Extract the [X, Y] coordinate from the center of the cell holding the provided text.  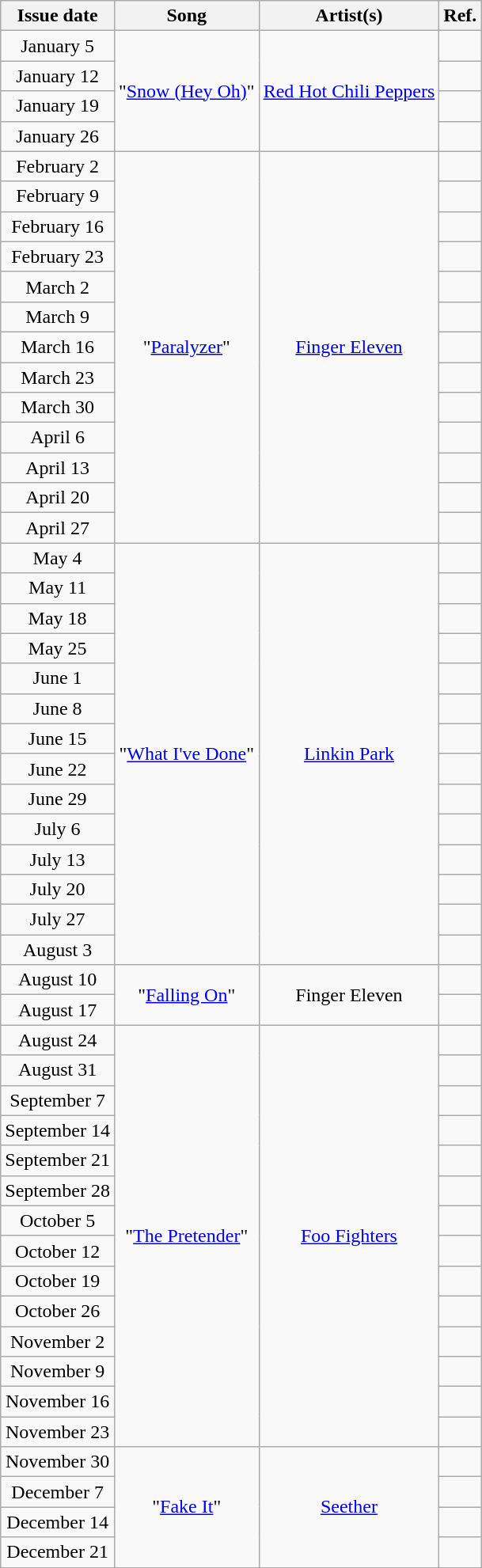
September 14 [58, 1130]
February 2 [58, 166]
April 20 [58, 498]
August 3 [58, 950]
October 26 [58, 1311]
November 30 [58, 1462]
July 20 [58, 890]
January 26 [58, 136]
June 1 [58, 678]
April 27 [58, 528]
February 16 [58, 226]
December 14 [58, 1522]
Artist(s) [349, 16]
May 4 [58, 558]
October 19 [58, 1281]
January 19 [58, 106]
November 2 [58, 1342]
August 10 [58, 980]
March 16 [58, 347]
"Falling On" [187, 995]
March 2 [58, 287]
October 5 [58, 1221]
Foo Fighters [349, 1236]
March 30 [58, 408]
September 28 [58, 1190]
May 11 [58, 588]
"Snow (Hey Oh)" [187, 91]
December 21 [58, 1552]
Issue date [58, 16]
Linkin Park [349, 754]
November 9 [58, 1372]
"Paralyzer" [187, 347]
Seether [349, 1507]
January 12 [58, 76]
June 15 [58, 738]
May 18 [58, 618]
July 27 [58, 920]
Red Hot Chili Peppers [349, 91]
September 21 [58, 1160]
September 7 [58, 1100]
February 9 [58, 196]
Song [187, 16]
July 13 [58, 859]
December 7 [58, 1492]
"The Pretender" [187, 1236]
November 16 [58, 1402]
January 5 [58, 46]
May 25 [58, 648]
March 9 [58, 317]
June 29 [58, 799]
November 23 [58, 1432]
June 22 [58, 769]
Ref. [461, 16]
August 17 [58, 1010]
August 31 [58, 1070]
July 6 [58, 829]
February 23 [58, 256]
June 8 [58, 708]
October 12 [58, 1251]
"What I've Done" [187, 754]
"Fake It" [187, 1507]
April 13 [58, 468]
April 6 [58, 438]
August 24 [58, 1040]
March 23 [58, 378]
